Provide the [X, Y] coordinate of the cell's center where the given text is located.  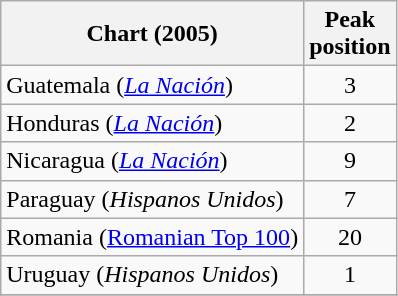
2 [350, 123]
Uruguay (Hispanos Unidos) [152, 275]
Chart (2005) [152, 34]
3 [350, 85]
Peakposition [350, 34]
20 [350, 237]
Romania (Romanian Top 100) [152, 237]
7 [350, 199]
9 [350, 161]
1 [350, 275]
Nicaragua (La Nación) [152, 161]
Honduras (La Nación) [152, 123]
Guatemala (La Nación) [152, 85]
Paraguay (Hispanos Unidos) [152, 199]
